Provide the (X, Y) coordinate of the cell's center where the given text is located.  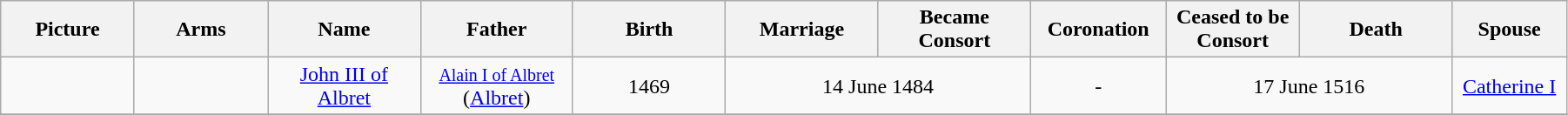
Death (1375, 30)
14 June 1484 (879, 85)
Alain I of Albret(Albret) (496, 85)
Father (496, 30)
Became Consort (954, 30)
Birth (649, 30)
Arms (200, 30)
Catherine I (1510, 85)
17 June 1516 (1309, 85)
1469 (649, 85)
Spouse (1510, 30)
Name (345, 30)
Marriage (802, 30)
John III of Albret (345, 85)
Picture (68, 30)
Coronation (1098, 30)
- (1098, 85)
Ceased to be Consort (1232, 30)
